Provide the [x, y] coordinate of the cell's center where the given text is located.  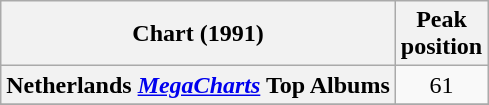
Netherlands MegaCharts Top Albums [198, 85]
61 [441, 85]
Peak position [441, 34]
Chart (1991) [198, 34]
